Return the [X, Y] coordinate for the center point of the cell that contains the specified text.  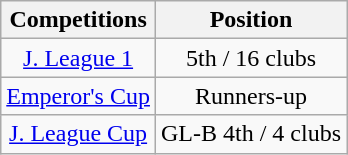
Competitions [78, 20]
J. League Cup [78, 134]
Position [250, 20]
Runners-up [250, 96]
J. League 1 [78, 58]
5th / 16 clubs [250, 58]
GL-B 4th / 4 clubs [250, 134]
Emperor's Cup [78, 96]
